Search for the cell housing the specified text and yield its [X, Y] center coordinate. 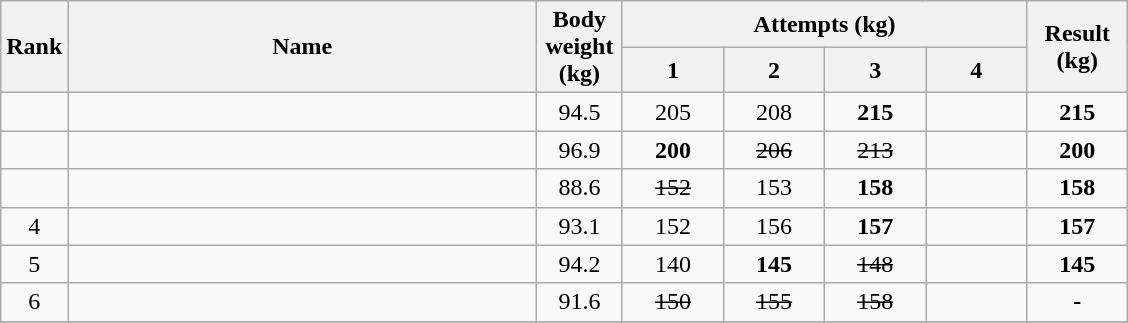
Result (kg) [1078, 47]
150 [672, 302]
6 [34, 302]
208 [774, 112]
148 [876, 264]
205 [672, 112]
Rank [34, 47]
Body weight (kg) [579, 47]
96.9 [579, 150]
206 [774, 150]
93.1 [579, 226]
1 [672, 70]
155 [774, 302]
94.2 [579, 264]
2 [774, 70]
3 [876, 70]
153 [774, 188]
91.6 [579, 302]
88.6 [579, 188]
140 [672, 264]
5 [34, 264]
- [1078, 302]
94.5 [579, 112]
156 [774, 226]
213 [876, 150]
Attempts (kg) [824, 24]
Name [302, 47]
